Return the [X, Y] coordinate for the center point of the cell that contains the specified text.  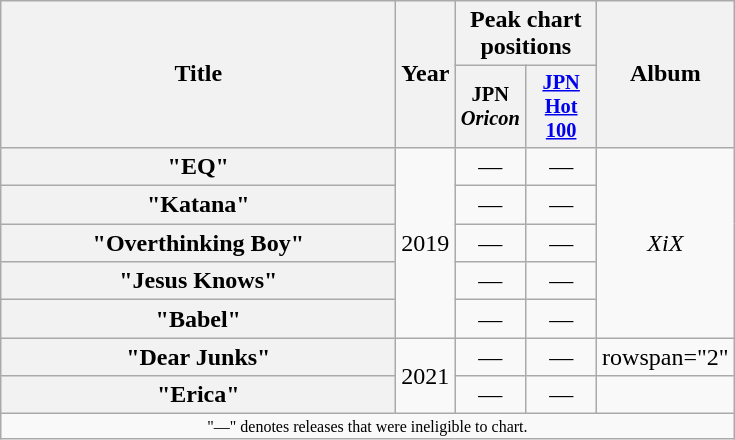
"EQ" [198, 166]
XiX [666, 242]
JPN Oricon [490, 107]
"—" denotes releases that were ineligible to chart. [368, 426]
"Katana" [198, 205]
Title [198, 74]
2019 [426, 242]
Album [666, 74]
"Dear Junks" [198, 357]
"Overthinking Boy" [198, 243]
Year [426, 74]
Peak chart positions [526, 34]
"Erica" [198, 395]
rowspan="2" [666, 357]
2021 [426, 376]
"Jesus Knows" [198, 281]
"Babel" [198, 319]
JPN Hot 100 [562, 107]
